Detect which cell encompasses the target text, then output its [X, Y] center coordinate. 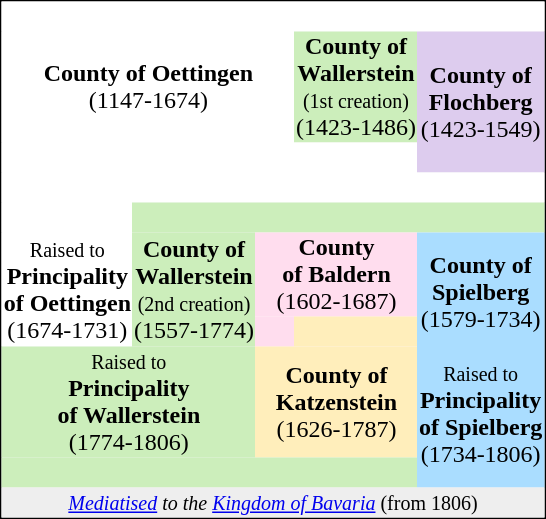
Countyof Baldern(1602-1687) [336, 274]
County ofWallerstein(1st creation)(1423-1486) [356, 88]
County ofWallerstein(2nd creation)(1557-1774) [194, 289]
County ofFlochberg(1423-1549) [480, 102]
Raised toPrincipalityof Oettingen(1674-1731) [67, 289]
County ofKatzenstein(1626-1787) [336, 402]
Raised toPrincipalityof Wallerstein(1774-1806) [128, 402]
Mediatised to the Kingdom of Bavaria (from 1806) [273, 503]
County ofSpielberg(1579-1734)Raised toPrincipalityof Spielberg(1734-1806) [480, 360]
County of Oettingen(1147-1674) [148, 88]
